Detect which cell encompasses the target text, then output its (X, Y) center coordinate. 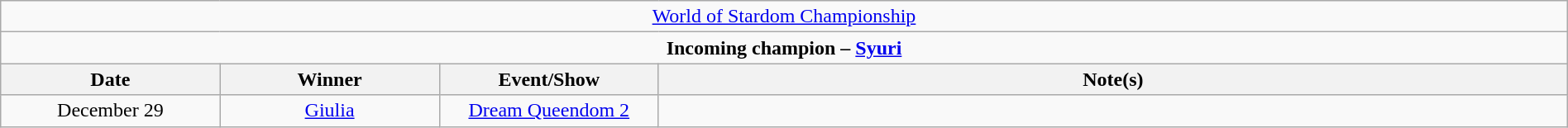
World of Stardom Championship (784, 17)
Note(s) (1113, 79)
Incoming champion – Syuri (784, 48)
Giulia (329, 111)
Event/Show (549, 79)
December 29 (111, 111)
Date (111, 79)
Winner (329, 79)
Dream Queendom 2 (549, 111)
